Return (x, y) of the center of cell containing provided text 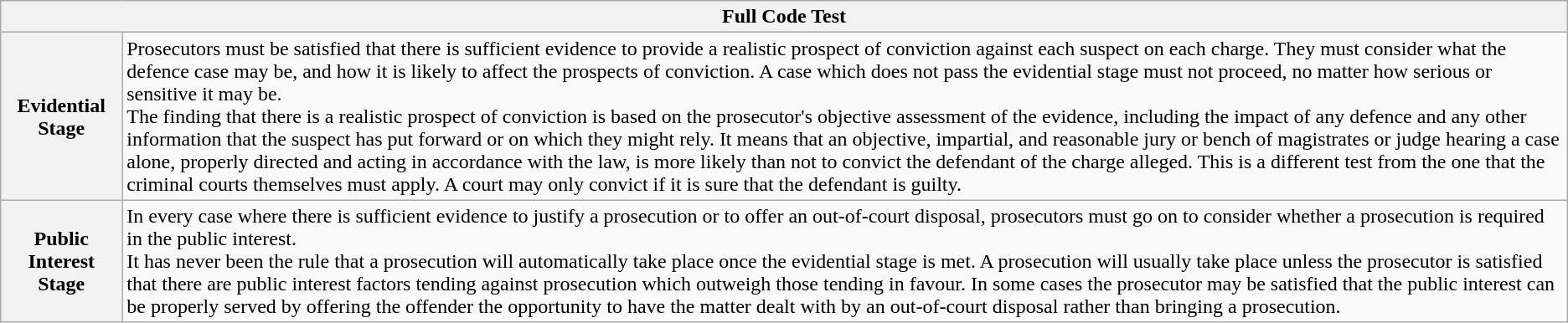
Full Code Test (784, 17)
Evidential Stage (62, 116)
Public Interest Stage (62, 261)
